Return the [x, y] coordinate for the center point of the cell that contains the specified text.  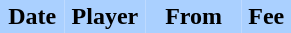
Date [32, 16]
From [194, 16]
Fee [266, 16]
Player [106, 16]
